Identify which cell holds the provided text, then report its (x, y) central coordinate. 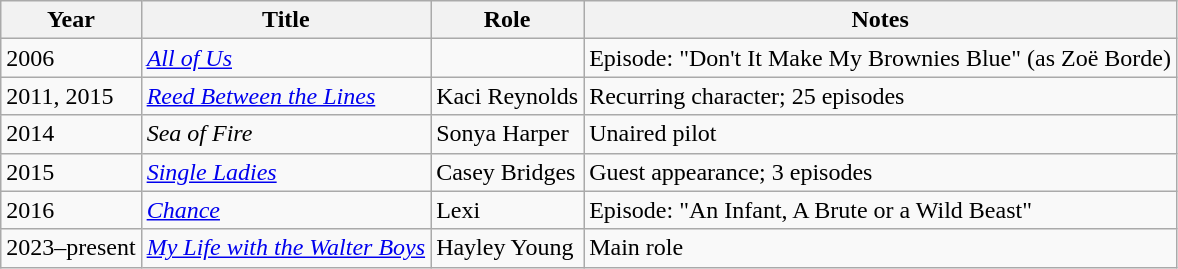
Reed Between the Lines (286, 96)
Notes (880, 20)
Title (286, 20)
2014 (71, 134)
Sea of Fire (286, 134)
Main role (880, 248)
Hayley Young (508, 248)
Single Ladies (286, 172)
Recurring character; 25 episodes (880, 96)
Casey Bridges (508, 172)
Sonya Harper (508, 134)
Episode: "Don't It Make My Brownies Blue" (as Zoë Borde) (880, 58)
Chance (286, 210)
Kaci Reynolds (508, 96)
Role (508, 20)
2011, 2015 (71, 96)
Episode: "An Infant, A Brute or a Wild Beast" (880, 210)
Unaired pilot (880, 134)
2015 (71, 172)
Guest appearance; 3 episodes (880, 172)
All of Us (286, 58)
2006 (71, 58)
Lexi (508, 210)
2023–present (71, 248)
2016 (71, 210)
Year (71, 20)
My Life with the Walter Boys (286, 248)
